Output the (X, Y) coordinate of the center of the cell containing the given text.  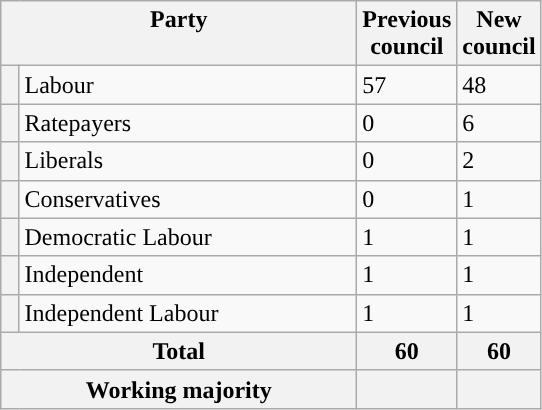
Liberals (188, 161)
Previous council (407, 34)
Democratic Labour (188, 237)
Conservatives (188, 199)
6 (499, 123)
Working majority (179, 389)
Independent Labour (188, 313)
Total (179, 351)
Labour (188, 85)
57 (407, 85)
Ratepayers (188, 123)
48 (499, 85)
2 (499, 161)
Independent (188, 275)
New council (499, 34)
Party (179, 34)
